Search for the cell housing the specified text and yield its [x, y] center coordinate. 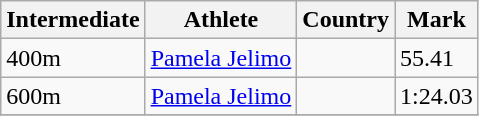
600m [73, 96]
400m [73, 58]
Mark [437, 20]
1:24.03 [437, 96]
Athlete [221, 20]
55.41 [437, 58]
Intermediate [73, 20]
Country [346, 20]
